Determine the (x, y) coordinate at the center of the cell enclosing the given text.  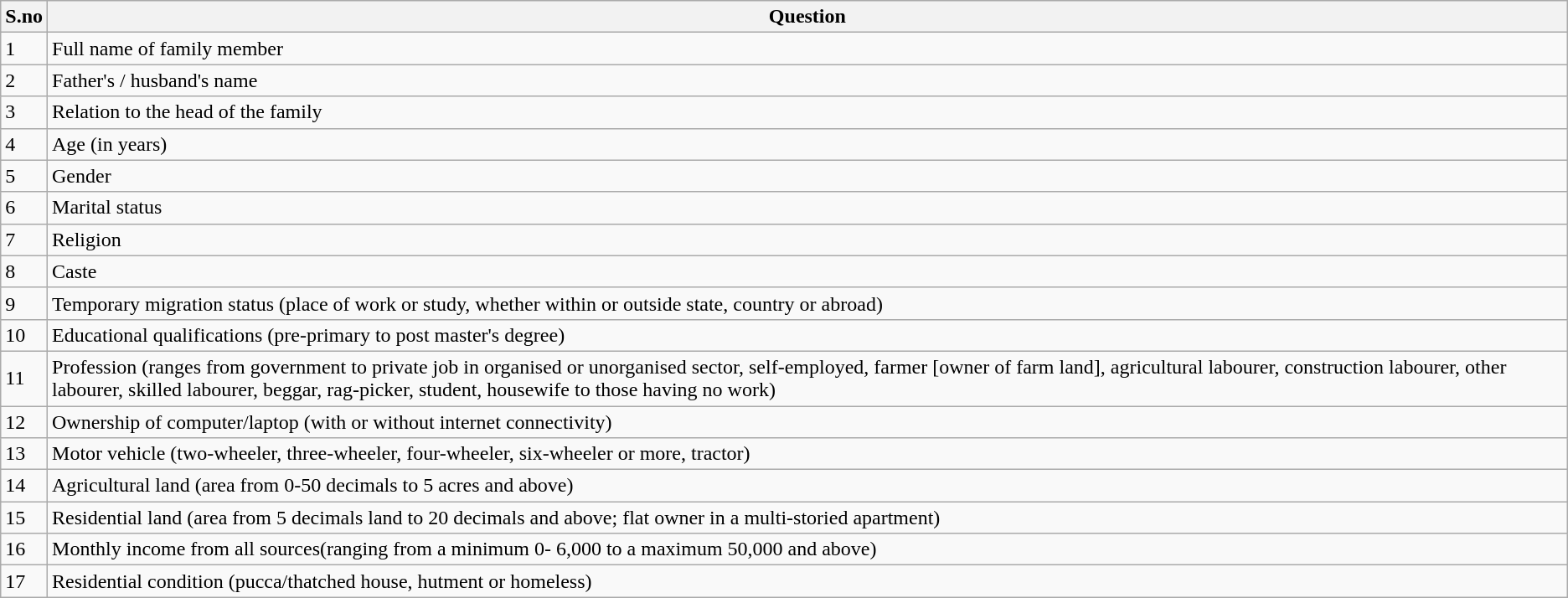
Marital status (807, 208)
Residential condition (pucca/thatched house, hutment or homeless) (807, 581)
2 (24, 80)
17 (24, 581)
13 (24, 454)
3 (24, 112)
15 (24, 518)
Caste (807, 271)
6 (24, 208)
Monthly income from all sources(ranging from a minimum 0- 6,000 to a maximum 50,000 and above) (807, 549)
Age (in years) (807, 144)
Gender (807, 176)
1 (24, 49)
10 (24, 335)
Residential land (area from 5 decimals land to 20 decimals and above; flat owner in a multi-storied apartment) (807, 518)
4 (24, 144)
Religion (807, 240)
5 (24, 176)
Full name of family member (807, 49)
S.no (24, 17)
14 (24, 486)
11 (24, 379)
Motor vehicle (two-wheeler, three-wheeler, four-wheeler, six-wheeler or more, tractor) (807, 454)
9 (24, 303)
Relation to the head of the family (807, 112)
Temporary migration status (place of work or study, whether within or outside state, country or abroad) (807, 303)
Ownership of computer/laptop (with or without internet connectivity) (807, 421)
Agricultural land (area from 0-50 decimals to 5 acres and above) (807, 486)
8 (24, 271)
Educational qualifications (pre-primary to post master's degree) (807, 335)
16 (24, 549)
12 (24, 421)
Father's / husband's name (807, 80)
Question (807, 17)
7 (24, 240)
